Detect which cell encompasses the target text, then output its (X, Y) center coordinate. 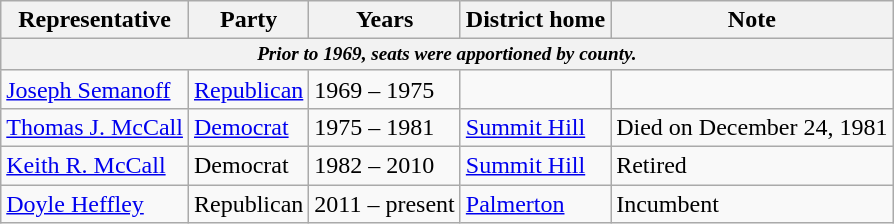
Joseph Semanoff (95, 89)
Doyle Heffley (95, 204)
District home (535, 20)
Palmerton (535, 204)
Died on December 24, 1981 (752, 128)
1969 – 1975 (384, 89)
2011 – present (384, 204)
Prior to 1969, seats were apportioned by county. (447, 55)
Years (384, 20)
Representative (95, 20)
Keith R. McCall (95, 166)
Note (752, 20)
Thomas J. McCall (95, 128)
Party (248, 20)
1982 – 2010 (384, 166)
1975 – 1981 (384, 128)
Incumbent (752, 204)
Retired (752, 166)
